Output the (x, y) coordinate of the center of the cell containing the given text.  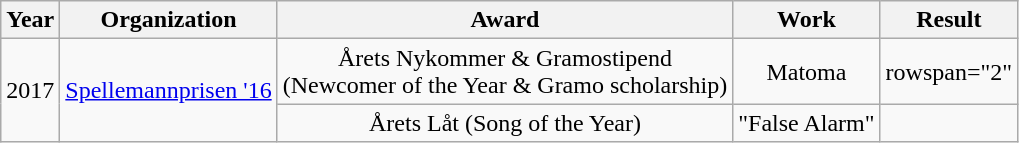
rowspan="2" (949, 72)
Award (505, 20)
Organization (168, 20)
Work (806, 20)
Year (30, 20)
Årets Nykommer & Gramostipend (Newcomer of the Year & Gramo scholarship) (505, 72)
2017 (30, 90)
Spellemannprisen '16 (168, 90)
"False Alarm" (806, 123)
Result (949, 20)
Matoma (806, 72)
Årets Låt (Song of the Year) (505, 123)
